Output the [X, Y] coordinate of the center of the cell containing the given text.  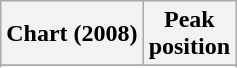
Chart (2008) [72, 34]
Peakposition [189, 34]
